Return [X, Y] of the center of cell containing provided text 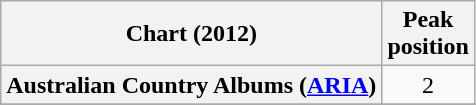
Chart (2012) [192, 34]
Australian Country Albums (ARIA) [192, 85]
2 [428, 85]
Peakposition [428, 34]
